Provide the (x, y) coordinate of the cell's center where the given text is located.  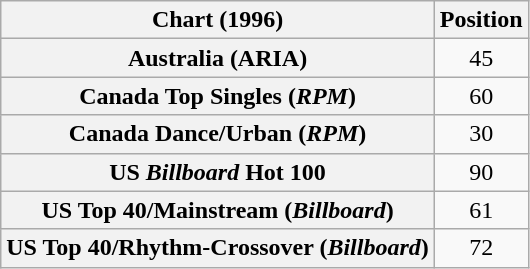
US Top 40/Mainstream (Billboard) (218, 210)
45 (481, 58)
60 (481, 96)
Canada Top Singles (RPM) (218, 96)
30 (481, 134)
72 (481, 248)
Canada Dance/Urban (RPM) (218, 134)
Australia (ARIA) (218, 58)
61 (481, 210)
90 (481, 172)
US Billboard Hot 100 (218, 172)
US Top 40/Rhythm-Crossover (Billboard) (218, 248)
Chart (1996) (218, 20)
Position (481, 20)
